Capture the cell that displays the provided text and extract its (X, Y) central coordinate. 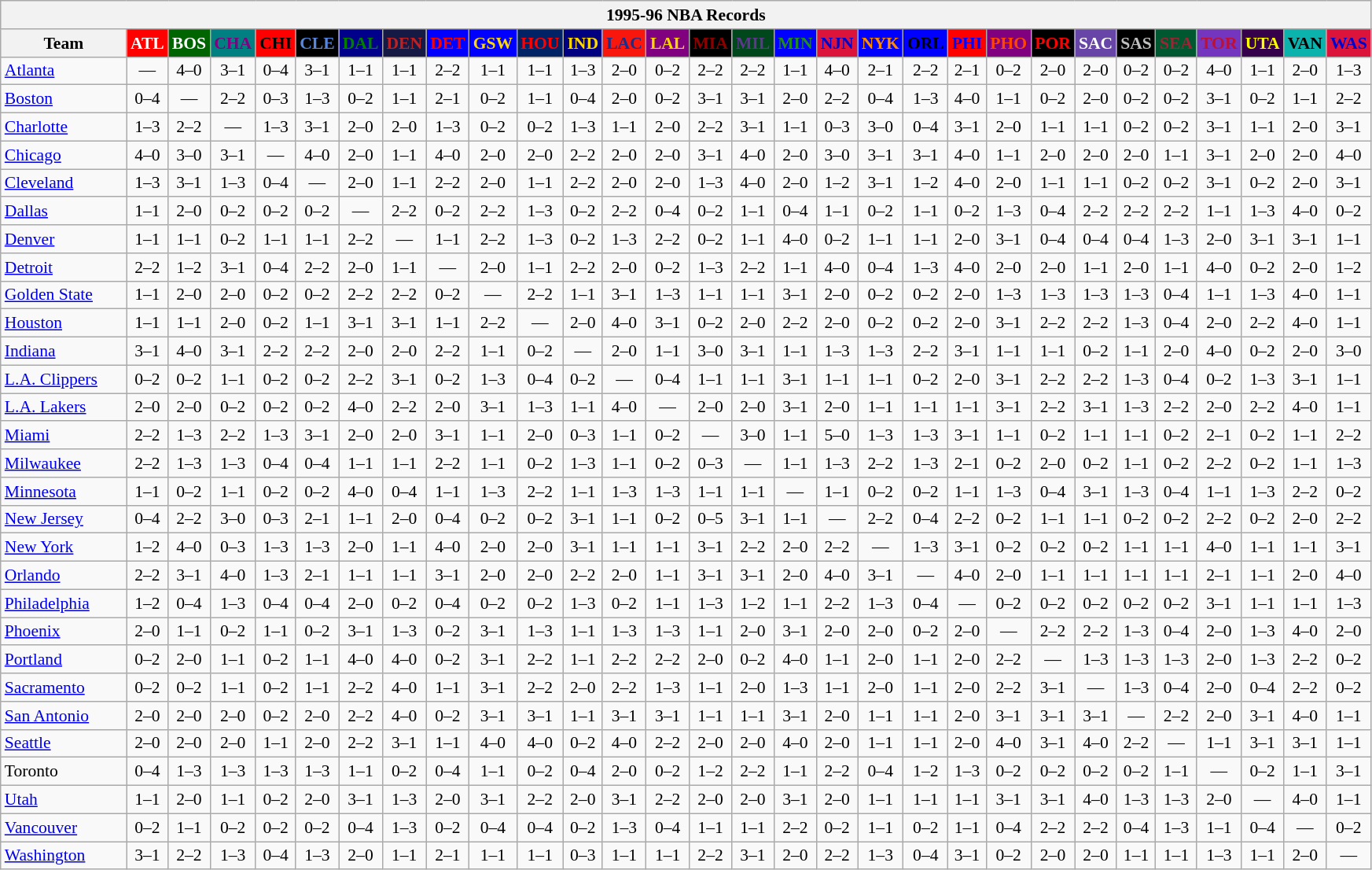
5–0 (837, 436)
CLE (318, 43)
NYK (881, 43)
Team (64, 43)
MIA (710, 43)
SEA (1176, 43)
HOU (539, 43)
POR (1053, 43)
Boston (64, 99)
0–5 (710, 519)
BOS (189, 43)
LAL (668, 43)
ORL (926, 43)
Seattle (64, 743)
Phoenix (64, 632)
Atlanta (64, 71)
Utah (64, 800)
1995-96 NBA Records (686, 15)
Chicago (64, 155)
CHA (233, 43)
PHI (967, 43)
Portland (64, 660)
Denver (64, 239)
Vancouver (64, 828)
DAL (361, 43)
WAS (1349, 43)
PHO (1008, 43)
NJN (837, 43)
IND (583, 43)
Toronto (64, 772)
VAN (1305, 43)
SAC (1096, 43)
DET (448, 43)
Cleveland (64, 183)
MIL (753, 43)
ATL (148, 43)
Charlotte (64, 127)
Sacramento (64, 688)
New Jersey (64, 519)
L.A. Lakers (64, 407)
Washington (64, 856)
DEN (404, 43)
Minnesota (64, 492)
LAC (624, 43)
MIN (795, 43)
TOR (1219, 43)
UTA (1263, 43)
GSW (494, 43)
Milwaukee (64, 463)
SAS (1136, 43)
New York (64, 547)
L.A. Clippers (64, 379)
Houston (64, 323)
Golden State (64, 295)
San Antonio (64, 716)
Orlando (64, 576)
Miami (64, 436)
Philadelphia (64, 603)
CHI (275, 43)
Dallas (64, 212)
Detroit (64, 267)
Indiana (64, 352)
